Scan for the cell matching the given text and deliver its [X, Y] coordinate at center. 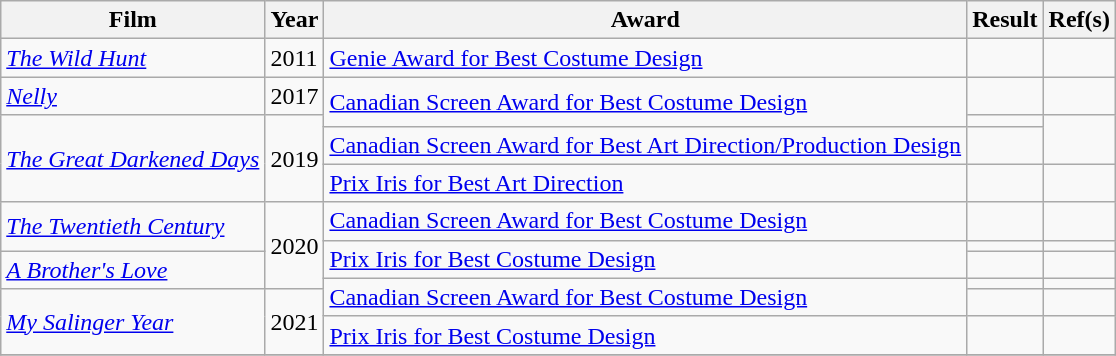
Award [646, 20]
The Twentieth Century [133, 226]
Canadian Screen Award for Best Art Direction/Production Design [646, 145]
Genie Award for Best Costume Design [646, 58]
Ref(s) [1079, 20]
Prix Iris for Best Art Direction [646, 183]
The Wild Hunt [133, 58]
Film [133, 20]
Result [1005, 20]
2019 [294, 158]
A Brother's Love [133, 270]
The Great Darkened Days [133, 158]
2020 [294, 246]
Nelly [133, 96]
Year [294, 20]
2011 [294, 58]
My Salinger Year [133, 322]
2017 [294, 96]
2021 [294, 322]
